Output the [x, y] coordinate of the center of the cell containing the given text.  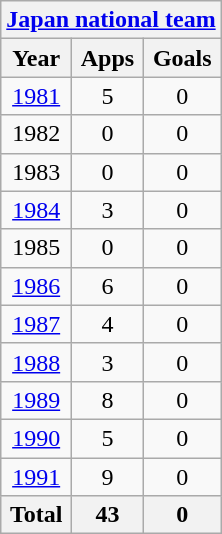
4 [108, 324]
Apps [108, 58]
Goals [182, 58]
Japan national team [111, 20]
43 [108, 515]
1981 [36, 96]
1989 [36, 400]
8 [108, 400]
9 [108, 477]
6 [108, 286]
1990 [36, 438]
1988 [36, 362]
1984 [36, 210]
Year [36, 58]
1985 [36, 248]
1991 [36, 477]
1983 [36, 172]
1982 [36, 134]
1986 [36, 286]
Total [36, 515]
1987 [36, 324]
